Find where the given text appears and provide that cell's center as [x, y] coordinate. 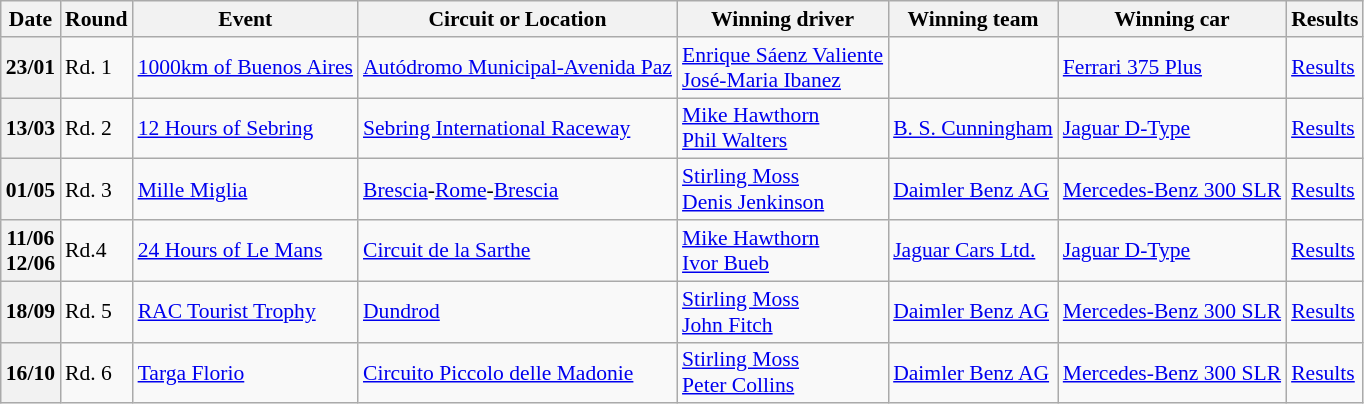
Ferrari 375 Plus [1172, 68]
Stirling Moss Peter Collins [782, 372]
12 Hours of Sebring [246, 128]
24 Hours of Le Mans [246, 250]
Rd. 1 [96, 68]
Rd. 6 [96, 372]
Circuito Piccolo delle Madonie [518, 372]
Stirling Moss Denis Jenkinson [782, 190]
Round [96, 19]
Stirling Moss John Fitch [782, 312]
11/0612/06 [30, 250]
Mike Hawthorn Phil Walters [782, 128]
Date [30, 19]
Brescia-Rome-Brescia [518, 190]
Jaguar Cars Ltd. [973, 250]
Autódromo Municipal-Avenida Paz [518, 68]
Rd.4 [96, 250]
Mille Miglia [246, 190]
Winning team [973, 19]
1000km of Buenos Aires [246, 68]
Circuit or Location [518, 19]
16/10 [30, 372]
RAC Tourist Trophy [246, 312]
Event [246, 19]
Dundrod [518, 312]
01/05 [30, 190]
Rd. 2 [96, 128]
Rd. 5 [96, 312]
Winning driver [782, 19]
Sebring International Raceway [518, 128]
Rd. 3 [96, 190]
B. S. Cunningham [973, 128]
Enrique Sáenz Valiente José-Maria Ibanez [782, 68]
13/03 [30, 128]
18/09 [30, 312]
Targa Florio [246, 372]
Circuit de la Sarthe [518, 250]
23/01 [30, 68]
Winning car [1172, 19]
Mike Hawthorn Ivor Bueb [782, 250]
